Capture the cell that displays the provided text and extract its [x, y] central coordinate. 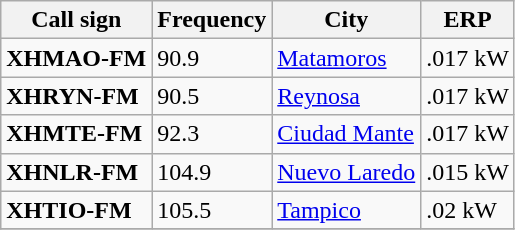
92.3 [212, 134]
XHNLR-FM [76, 172]
90.9 [212, 58]
90.5 [212, 96]
Frequency [212, 20]
Matamoros [346, 58]
ERP [468, 20]
XHRYN-FM [76, 96]
.015 kW [468, 172]
104.9 [212, 172]
Nuevo Laredo [346, 172]
Reynosa [346, 96]
105.5 [212, 210]
.02 kW [468, 210]
XHMTE-FM [76, 134]
Call sign [76, 20]
XHMAO-FM [76, 58]
City [346, 20]
Ciudad Mante [346, 134]
Tampico [346, 210]
XHTIO-FM [76, 210]
